Determine the (x, y) coordinate at the center of the cell enclosing the given text.  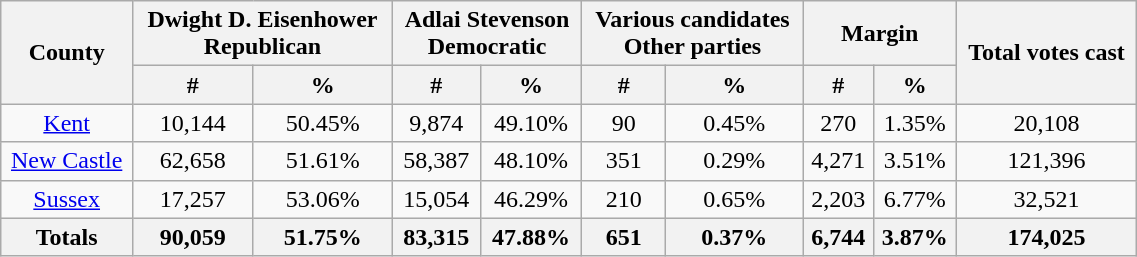
53.06% (322, 199)
351 (624, 161)
1.35% (914, 123)
51.61% (322, 161)
6.77% (914, 199)
174,025 (1046, 237)
0.45% (734, 123)
47.88% (531, 237)
0.65% (734, 199)
10,144 (193, 123)
Various candidatesOther parties (692, 34)
9,874 (436, 123)
Sussex (67, 199)
58,387 (436, 161)
New Castle (67, 161)
Dwight D. EisenhowerRepublican (263, 34)
62,658 (193, 161)
651 (624, 237)
90,059 (193, 237)
270 (838, 123)
County (67, 52)
121,396 (1046, 161)
83,315 (436, 237)
Kent (67, 123)
49.10% (531, 123)
20,108 (1046, 123)
Total votes cast (1046, 52)
Totals (67, 237)
50.45% (322, 123)
3.87% (914, 237)
15,054 (436, 199)
Margin (880, 34)
0.37% (734, 237)
51.75% (322, 237)
Adlai StevensonDemocratic (486, 34)
2,203 (838, 199)
90 (624, 123)
4,271 (838, 161)
3.51% (914, 161)
46.29% (531, 199)
6,744 (838, 237)
210 (624, 199)
0.29% (734, 161)
48.10% (531, 161)
32,521 (1046, 199)
17,257 (193, 199)
